Return the [x, y] coordinate for the center point of the cell that contains the specified text.  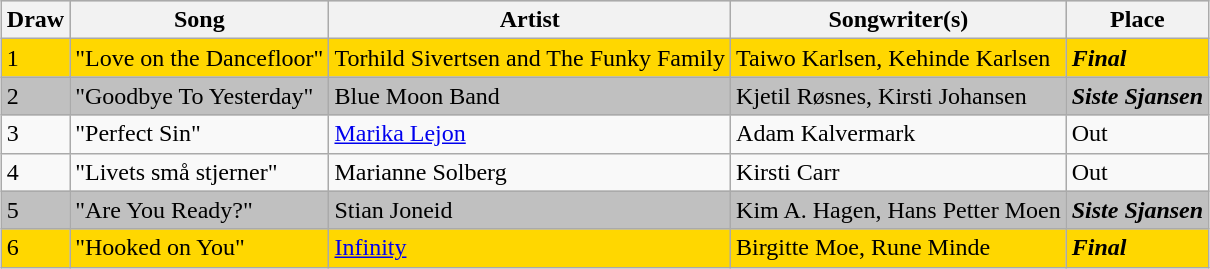
Place [1137, 20]
Draw [35, 20]
"Goodbye To Yesterday" [200, 96]
Infinity [530, 248]
Torhild Sivertsen and The Funky Family [530, 58]
"Are You Ready?" [200, 210]
1 [35, 58]
Birgitte Moe, Rune Minde [899, 248]
4 [35, 172]
"Hooked on You" [200, 248]
Artist [530, 20]
Marianne Solberg [530, 172]
Marika Lejon [530, 134]
Taiwo Karlsen, Kehinde Karlsen [899, 58]
3 [35, 134]
"Love on the Dancefloor" [200, 58]
Song [200, 20]
6 [35, 248]
Kjetil Røsnes, Kirsti Johansen [899, 96]
"Perfect Sin" [200, 134]
Stian Joneid [530, 210]
Kim A. Hagen, Hans Petter Moen [899, 210]
"Livets små stjerner" [200, 172]
Kirsti Carr [899, 172]
5 [35, 210]
2 [35, 96]
Blue Moon Band [530, 96]
Songwriter(s) [899, 20]
Adam Kalvermark [899, 134]
